Pinpoint the cell where the given text exists, returning its (x, y) midpoint coordinate. 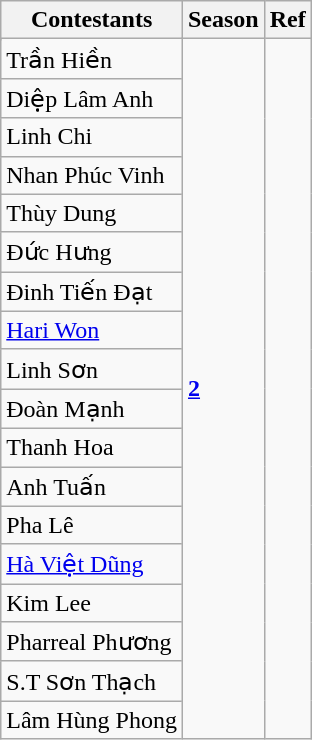
Linh Sơn (92, 369)
Đoàn Mạnh (92, 409)
Nhan Phúc Vinh (92, 175)
Diệp Lâm Anh (92, 98)
Anh Tuấn (92, 486)
Contestants (92, 20)
2 (223, 389)
Season (223, 20)
Hà Việt Dũng (92, 564)
Thanh Hoa (92, 447)
Hari Won (92, 330)
Lâm Hùng Phong (92, 720)
Kim Lee (92, 603)
Trần Hiền (92, 59)
Linh Chi (92, 137)
Ref (288, 20)
Đinh Tiến Đạt (92, 292)
Thùy Dung (92, 213)
Pharreal Phương (92, 642)
S.T Sơn Thạch (92, 681)
Đức Hưng (92, 252)
Pha Lê (92, 525)
